Extract the (x, y) coordinate from the center of the cell holding the provided text.  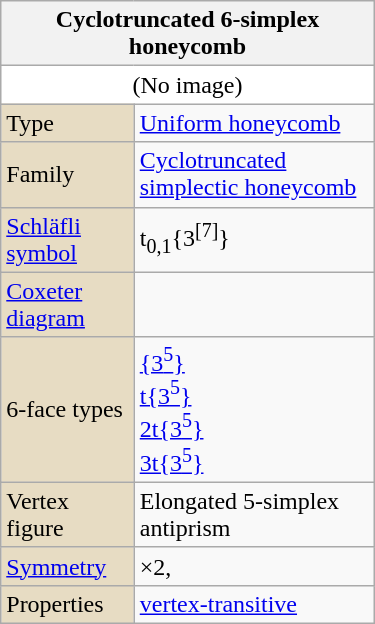
{35} t{35} 2t{35} 3t{35} (254, 410)
Family (68, 174)
(No image) (188, 85)
Cyclotruncated 6-simplex honeycomb (188, 34)
Coxeter diagram (68, 304)
×2, (254, 566)
Properties (68, 604)
6-face types (68, 410)
vertex-transitive (254, 604)
Elongated 5-simplex antiprism (254, 514)
Cyclotruncated simplectic honeycomb (254, 174)
Type (68, 123)
Schläfli symbol (68, 240)
Symmetry (68, 566)
t0,1{3[7]} (254, 240)
Uniform honeycomb (254, 123)
Vertex figure (68, 514)
